Extract the (x, y) coordinate from the center of the cell holding the provided text.  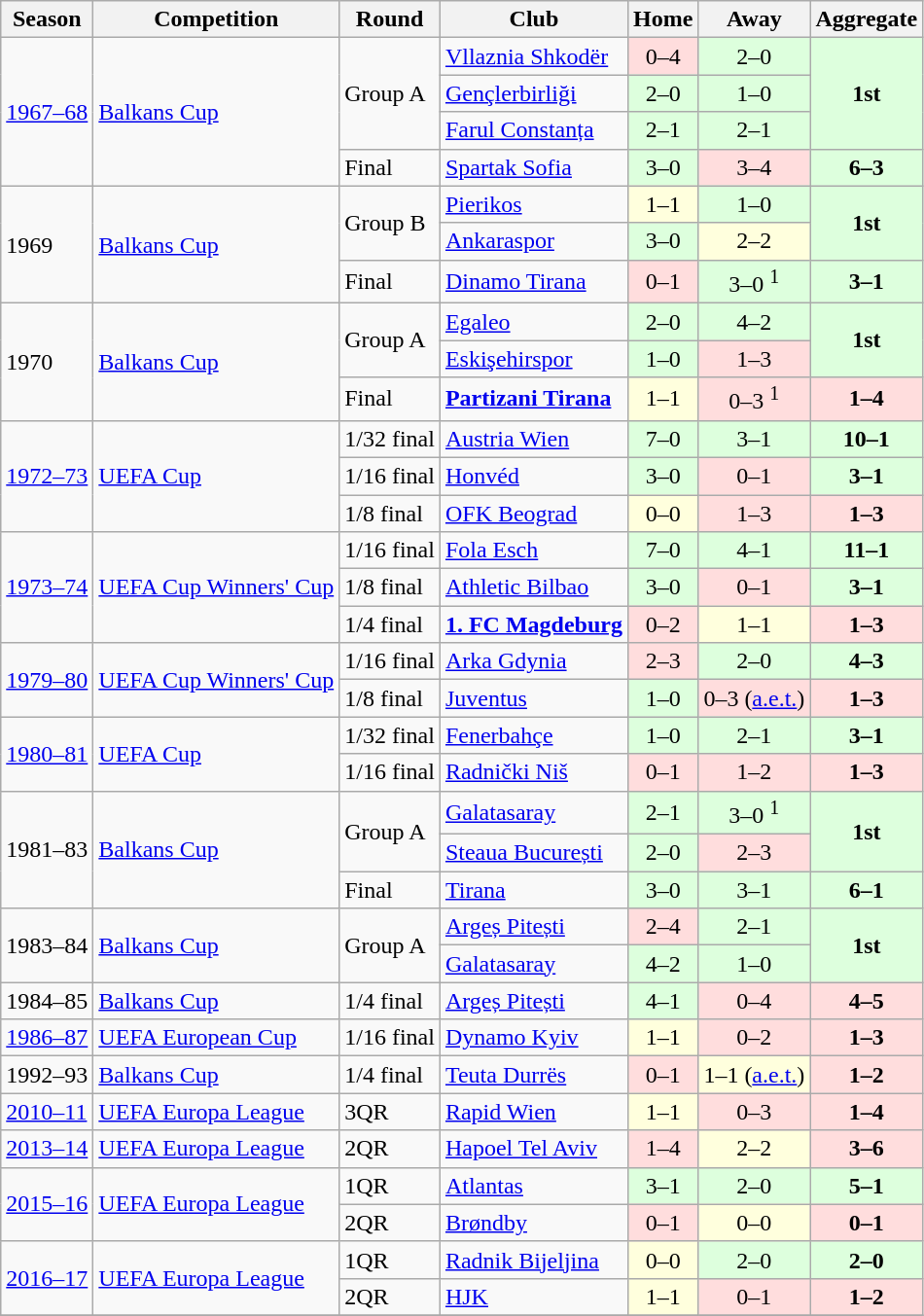
Group B (390, 223)
0–3 (755, 1112)
Teuta Durrës (533, 1075)
Round (390, 19)
Partizani Tirana (533, 399)
Spartak Sofia (533, 167)
1992–93 (47, 1075)
2016–17 (47, 1278)
Fenerbahçe (533, 735)
Radnički Niš (533, 772)
Ankaraspor (533, 241)
Steaua București (533, 853)
3QR (390, 1112)
2015–16 (47, 1204)
0–3 (a.e.t.) (755, 698)
Egaleo (533, 322)
Pierikos (533, 204)
1979–80 (47, 680)
3–4 (755, 167)
Competition (216, 19)
Arka Gdynia (533, 661)
Dinamo Tirana (533, 282)
5–1 (867, 1186)
Radnik Bijeljina (533, 1260)
HJK (533, 1297)
Eskişehirspor (533, 359)
2–4 (662, 927)
11–1 (867, 551)
1970 (47, 362)
Juventus (533, 698)
1984–85 (47, 1001)
6–3 (867, 167)
1–1 (a.e.t.) (755, 1075)
6–1 (867, 890)
Brøndby (533, 1223)
10–1 (867, 439)
1972–73 (47, 476)
Home (662, 19)
Tirana (533, 890)
1967–68 (47, 112)
Austria Wien (533, 439)
0–3 1 (755, 399)
4–3 (867, 661)
1983–84 (47, 945)
1. FC Magdeburg (533, 624)
1969 (47, 245)
UEFA European Cup (216, 1038)
1980–81 (47, 754)
Rapid Wien (533, 1112)
Away (755, 19)
2013–14 (47, 1149)
Athletic Bilbao (533, 587)
2010–11 (47, 1112)
Season (47, 19)
4–5 (867, 1001)
Honvéd (533, 476)
Vllaznia Shkodër (533, 56)
Fola Esch (533, 551)
1973–74 (47, 587)
3–6 (867, 1149)
Club (533, 19)
1981–83 (47, 850)
Aggregate (867, 19)
Atlantas (533, 1186)
Gençlerbirliği (533, 93)
Farul Constanța (533, 130)
1986–87 (47, 1038)
Hapoel Tel Aviv (533, 1149)
OFK Beograd (533, 514)
Dynamo Kyiv (533, 1038)
